From the cell containing the given text, extract its center point as (X, Y) coordinate. 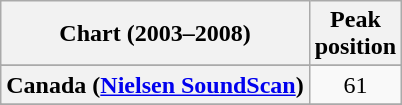
Peakposition (355, 34)
Canada (Nielsen SoundScan) (155, 85)
Chart (2003–2008) (155, 34)
61 (355, 85)
